Pinpoint the cell where the given text exists, returning its (x, y) midpoint coordinate. 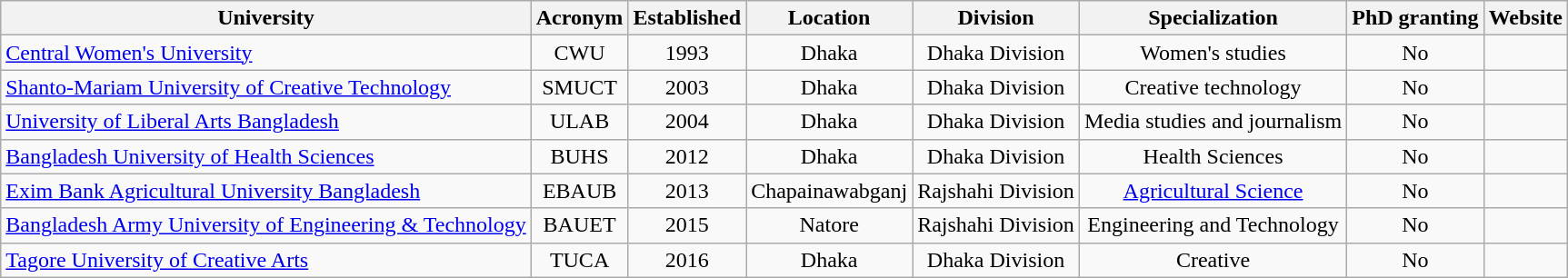
Website (1525, 18)
Central Women's University (266, 53)
Natore (829, 225)
Health Sciences (1213, 156)
Exim Bank Agricultural University Bangladesh (266, 191)
ULAB (580, 122)
BAUET (580, 225)
CWU (580, 53)
Media studies and journalism (1213, 122)
2016 (687, 260)
Bangladesh Army University of Engineering & Technology (266, 225)
2004 (687, 122)
TUCA (580, 260)
2015 (687, 225)
Acronym (580, 18)
Engineering and Technology (1213, 225)
Shanto-Mariam University of Creative Technology (266, 87)
Creative technology (1213, 87)
University (266, 18)
2013 (687, 191)
Creative (1213, 260)
Division (996, 18)
1993 (687, 53)
Women's studies (1213, 53)
Agricultural Science (1213, 191)
Chapainawabganj (829, 191)
BUHS (580, 156)
Tagore University of Creative Arts (266, 260)
SMUCT (580, 87)
University of Liberal Arts Bangladesh (266, 122)
Specialization (1213, 18)
EBAUB (580, 191)
Established (687, 18)
Bangladesh University of Health Sciences (266, 156)
Location (829, 18)
PhD granting (1415, 18)
2012 (687, 156)
2003 (687, 87)
